Output the (x, y) coordinate of the center of the cell containing the given text.  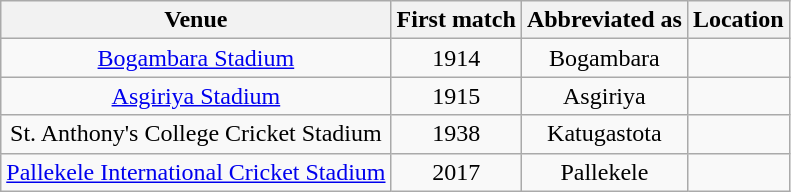
St. Anthony's College Cricket Stadium (196, 134)
Asgiriya (604, 96)
1938 (456, 134)
First match (456, 20)
Location (738, 20)
Venue (196, 20)
2017 (456, 172)
Bogambara (604, 58)
Abbreviated as (604, 20)
1915 (456, 96)
Bogambara Stadium (196, 58)
Asgiriya Stadium (196, 96)
Pallekele International Cricket Stadium (196, 172)
Katugastota (604, 134)
Pallekele (604, 172)
1914 (456, 58)
